Return [x, y] of the center of cell containing provided text 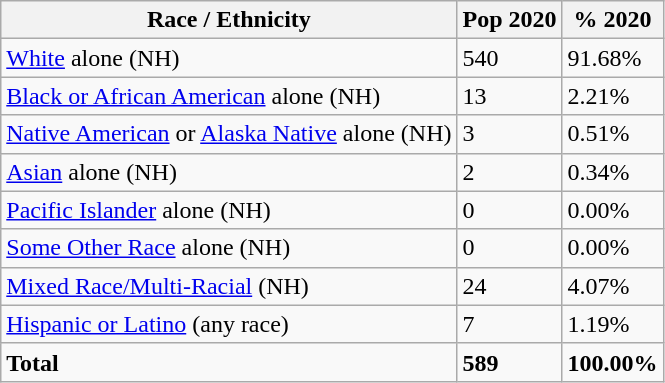
Mixed Race/Multi-Racial (NH) [229, 286]
589 [510, 362]
24 [510, 286]
Pop 2020 [510, 20]
1.19% [612, 324]
Black or African American alone (NH) [229, 96]
White alone (NH) [229, 58]
3 [510, 134]
Asian alone (NH) [229, 172]
4.07% [612, 286]
0.34% [612, 172]
Native American or Alaska Native alone (NH) [229, 134]
Some Other Race alone (NH) [229, 248]
2 [510, 172]
Pacific Islander alone (NH) [229, 210]
0.51% [612, 134]
Total [229, 362]
Race / Ethnicity [229, 20]
Hispanic or Latino (any race) [229, 324]
13 [510, 96]
2.21% [612, 96]
% 2020 [612, 20]
7 [510, 324]
540 [510, 58]
91.68% [612, 58]
100.00% [612, 362]
